Determine the [X, Y] coordinate at the center of the cell enclosing the given text.  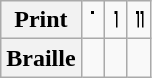
་ [92, 20]
Braille [41, 58]
༎ [138, 20]
Print [41, 20]
། [116, 20]
